Capture the cell that displays the provided text and extract its (x, y) central coordinate. 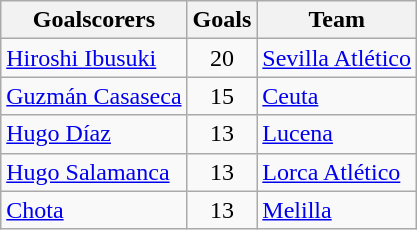
Melilla (337, 210)
Lorca Atlético (337, 172)
20 (222, 58)
Hugo Díaz (94, 134)
15 (222, 96)
Goals (222, 20)
Hugo Salamanca (94, 172)
Hiroshi Ibusuki (94, 58)
Chota (94, 210)
Lucena (337, 134)
Goalscorers (94, 20)
Team (337, 20)
Sevilla Atlético (337, 58)
Ceuta (337, 96)
Guzmán Casaseca (94, 96)
